Scan for the cell matching the given text and deliver its [x, y] coordinate at center. 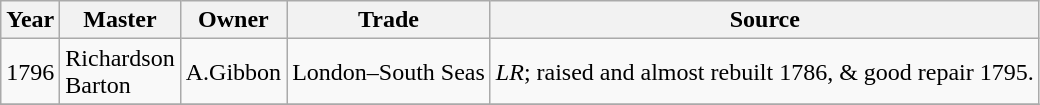
Trade [389, 20]
A.Gibbon [233, 72]
RichardsonBarton [120, 72]
Source [764, 20]
Year [30, 20]
LR; raised and almost rebuilt 1786, & good repair 1795. [764, 72]
1796 [30, 72]
Owner [233, 20]
Master [120, 20]
London–South Seas [389, 72]
